Provide the [X, Y] coordinate of the cell's center where the given text is located.  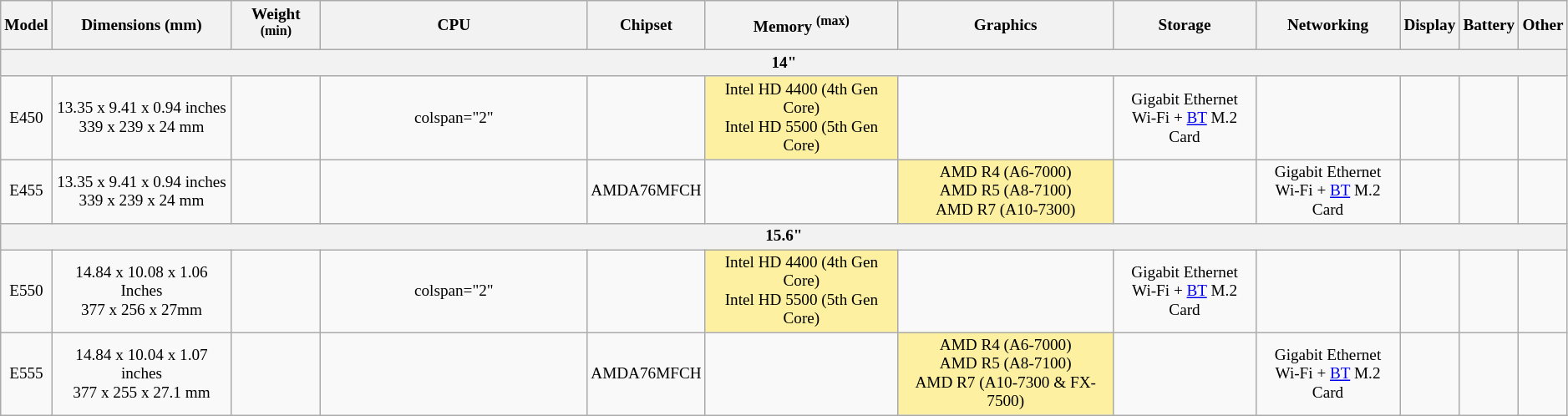
14.84 x 10.08 x 1.06 Inches 377 x 256 x 27mm [142, 291]
AMD R4 (A6-7000) AMD R5 (A8-7100) AMD R7 (A10-7300 & FX-7500) [1006, 374]
Other [1543, 25]
CPU [454, 25]
14" [784, 63]
Networking [1328, 25]
E555 [27, 374]
Model [27, 25]
E550 [27, 291]
Memory (max) [801, 25]
Graphics [1006, 25]
AMD R4 (A6-7000) AMD R5 (A8-7100) AMD R7 (A10-7300) [1006, 190]
Storage [1185, 25]
Display [1430, 25]
E455 [27, 190]
Battery [1489, 25]
Chipset [647, 25]
14.84 x 10.04 x 1.07 inches 377 x 255 x 27.1 mm [142, 374]
15.6" [784, 236]
Dimensions (mm) [142, 25]
Weight (min) [276, 25]
E450 [27, 117]
